Pinpoint the cell where the given text exists, returning its [X, Y] midpoint coordinate. 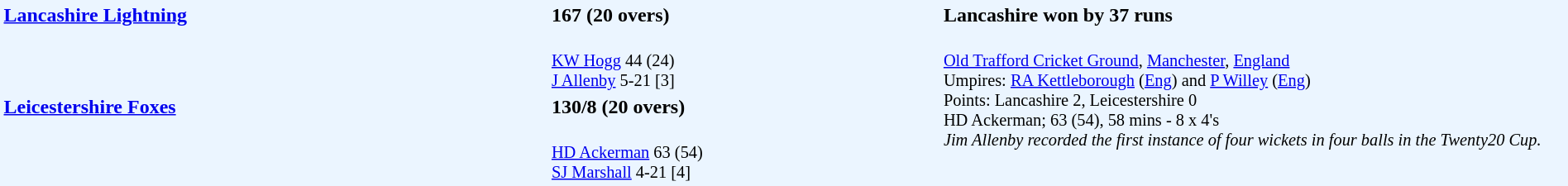
HD Ackerman 63 (54) SJ Marshall 4-21 [4] [744, 152]
Leicestershire Foxes [275, 139]
Lancashire Lightning [275, 47]
130/8 (20 overs) [744, 107]
167 (20 overs) [744, 15]
KW Hogg 44 (24) J Allenby 5-21 [3] [744, 61]
Lancashire won by 37 runs [1254, 15]
